Determine the [X, Y] coordinate at the center of the cell enclosing the given text.  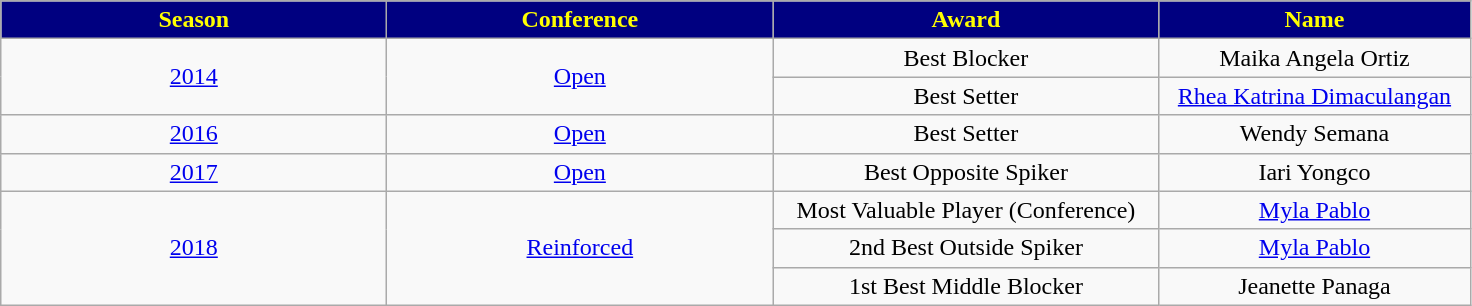
Wendy Semana [1314, 134]
Conference [580, 20]
2014 [194, 77]
Award [966, 20]
Best Blocker [966, 58]
Season [194, 20]
Reinforced [580, 248]
1st Best Middle Blocker [966, 286]
Rhea Katrina Dimaculangan [1314, 96]
2nd Best Outside Spiker [966, 248]
2017 [194, 172]
Most Valuable Player (Conference) [966, 210]
Iari Yongco [1314, 172]
Jeanette Panaga [1314, 286]
Best Opposite Spiker [966, 172]
2018 [194, 248]
2016 [194, 134]
Maika Angela Ortiz [1314, 58]
Name [1314, 20]
